Search for the cell housing the specified text and yield its [X, Y] center coordinate. 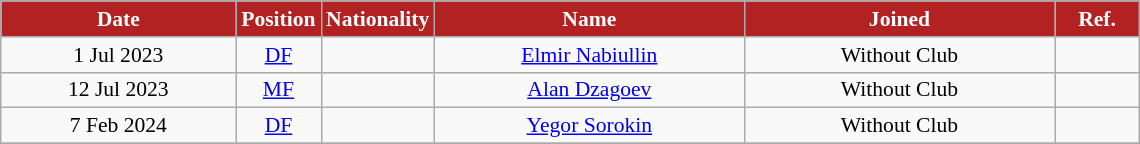
MF [278, 90]
Yegor Sorokin [589, 126]
Position [278, 19]
Elmir Nabiullin [589, 55]
Date [118, 19]
7 Feb 2024 [118, 126]
Name [589, 19]
Alan Dzagoev [589, 90]
1 Jul 2023 [118, 55]
Ref. [1098, 19]
Nationality [378, 19]
12 Jul 2023 [118, 90]
Joined [899, 19]
